Locate the cell with the specified text and output its [x, y] center coordinate. 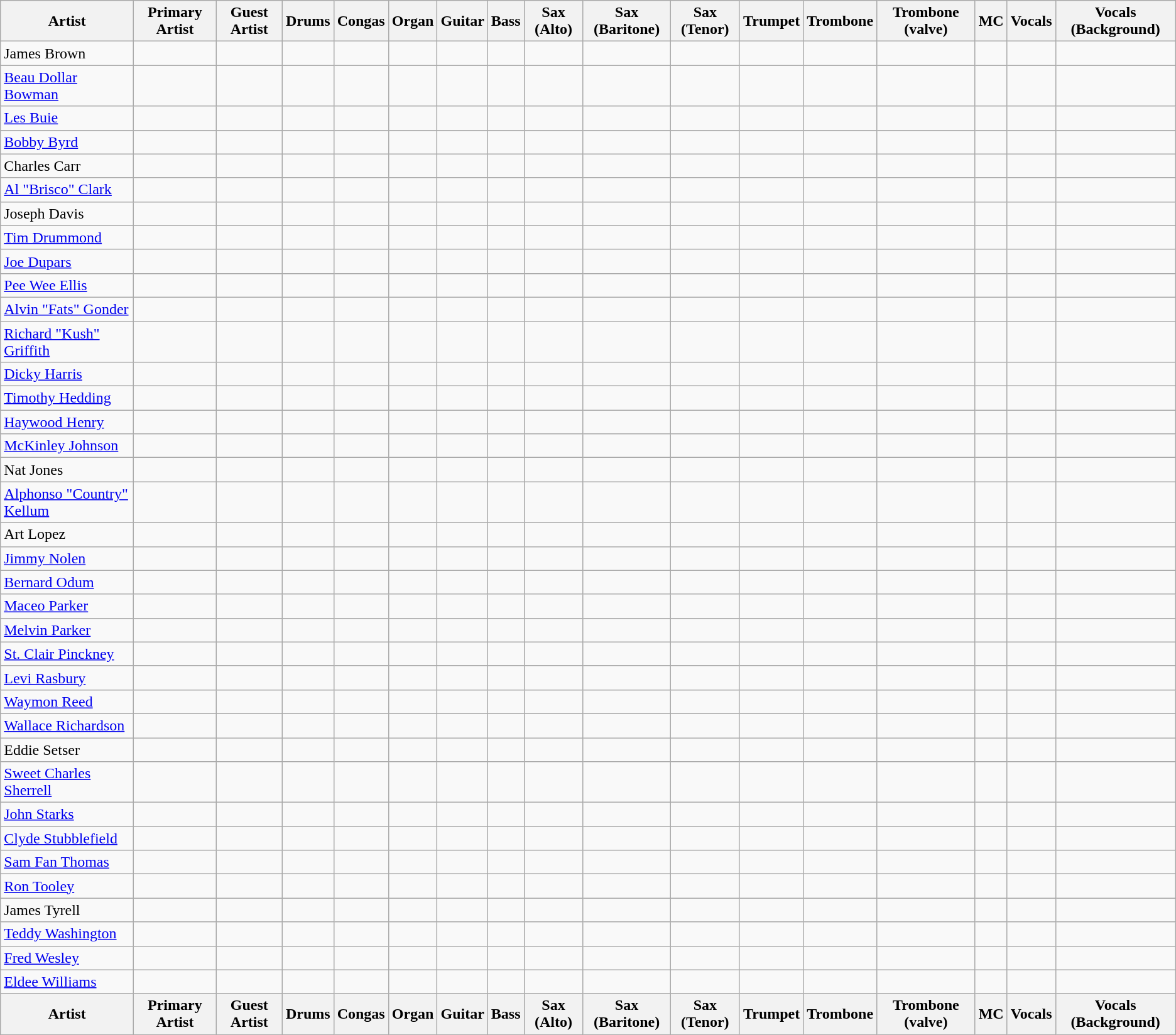
Melvin Parker [67, 630]
Beau Dollar Bowman [67, 85]
Les Buie [67, 118]
Timothy Hedding [67, 398]
Charles Carr [67, 166]
Richard "Kush" Griffith [67, 342]
Bobby Byrd [67, 142]
Bernard Odum [67, 582]
Jimmy Nolen [67, 558]
Haywood Henry [67, 422]
Eddie Setser [67, 749]
Maceo Parker [67, 606]
James Brown [67, 53]
Tim Drummond [67, 237]
Wallace Richardson [67, 725]
Waymon Reed [67, 702]
Fred Wesley [67, 958]
Joseph Davis [67, 214]
Teddy Washington [67, 934]
Al "Brisco" Clark [67, 190]
John Starks [67, 815]
Alphonso "Country" Kellum [67, 502]
Dicky Harris [67, 374]
Nat Jones [67, 470]
Pee Wee Ellis [67, 285]
Eldee Williams [67, 982]
St. Clair Pinckney [67, 654]
Joe Dupars [67, 261]
Art Lopez [67, 534]
Levi Rasbury [67, 678]
Sam Fan Thomas [67, 862]
Alvin "Fats" Gonder [67, 309]
McKinley Johnson [67, 446]
Sweet Charles Sherrell [67, 783]
Clyde Stubblefield [67, 838]
James Tyrell [67, 910]
Ron Tooley [67, 886]
